Extract the (x, y) coordinate from the center of the cell holding the provided text.  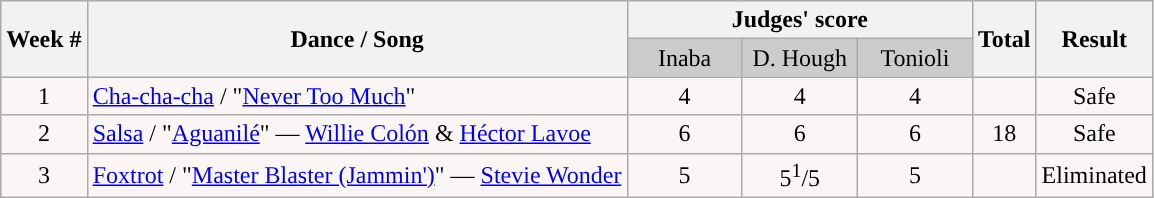
51/5 (800, 176)
Total (1004, 39)
1 (44, 96)
Judges' score (800, 20)
18 (1004, 134)
3 (44, 176)
Cha-cha-cha / "Never Too Much" (357, 96)
Dance / Song (357, 39)
Tonioli (914, 58)
Eliminated (1094, 176)
2 (44, 134)
Result (1094, 39)
Salsa / "Aguanilé" — Willie Colón & Héctor Lavoe (357, 134)
Inaba (684, 58)
Week # (44, 39)
D. Hough (800, 58)
Foxtrot / "Master Blaster (Jammin')" — Stevie Wonder (357, 176)
